Provide the [x, y] coordinate of the cell's center where the given text is located.  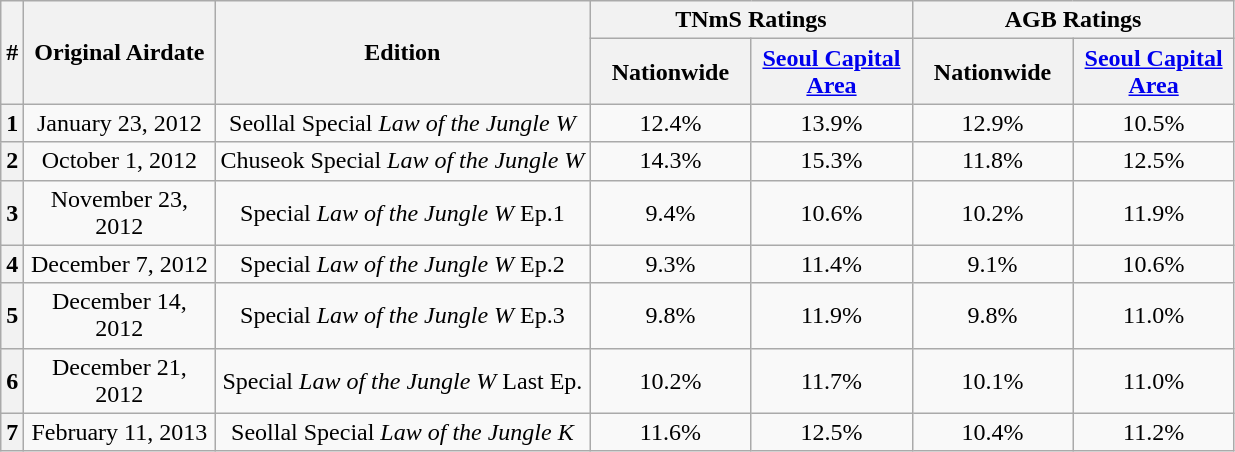
11.4% [832, 264]
Special Law of the Jungle W Ep.2 [402, 264]
10.1% [992, 380]
5 [12, 316]
12.4% [670, 123]
9.4% [670, 212]
3 [12, 212]
11.7% [832, 380]
4 [12, 264]
15.3% [832, 161]
Chuseok Special Law of the Jungle W [402, 161]
10.4% [992, 432]
11.6% [670, 432]
Special Law of the Jungle W Ep.3 [402, 316]
AGB Ratings [1073, 20]
TNmS Ratings [751, 20]
Special Law of the Jungle W Last Ep. [402, 380]
9.3% [670, 264]
12.9% [992, 123]
1 [12, 123]
13.9% [832, 123]
Seollal Special Law of the Jungle W [402, 123]
2 [12, 161]
October 1, 2012 [120, 161]
February 11, 2013 [120, 432]
11.8% [992, 161]
January 23, 2012 [120, 123]
December 14, 2012 [120, 316]
10.5% [1154, 123]
7 [12, 432]
Seollal Special Law of the Jungle K [402, 432]
December 7, 2012 [120, 264]
# [12, 52]
6 [12, 380]
11.2% [1154, 432]
Edition [402, 52]
14.3% [670, 161]
November 23, 2012 [120, 212]
Special Law of the Jungle W Ep.1 [402, 212]
Original Airdate [120, 52]
December 21, 2012 [120, 380]
9.1% [992, 264]
